Search for the cell housing the specified text and yield its [X, Y] center coordinate. 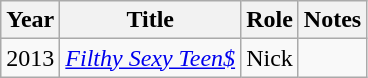
Filthy Sexy Teen$ [150, 58]
Notes [332, 20]
2013 [30, 58]
Title [150, 20]
Role [270, 20]
Year [30, 20]
Nick [270, 58]
